Extract the (x, y) coordinate from the center of the cell holding the provided text.  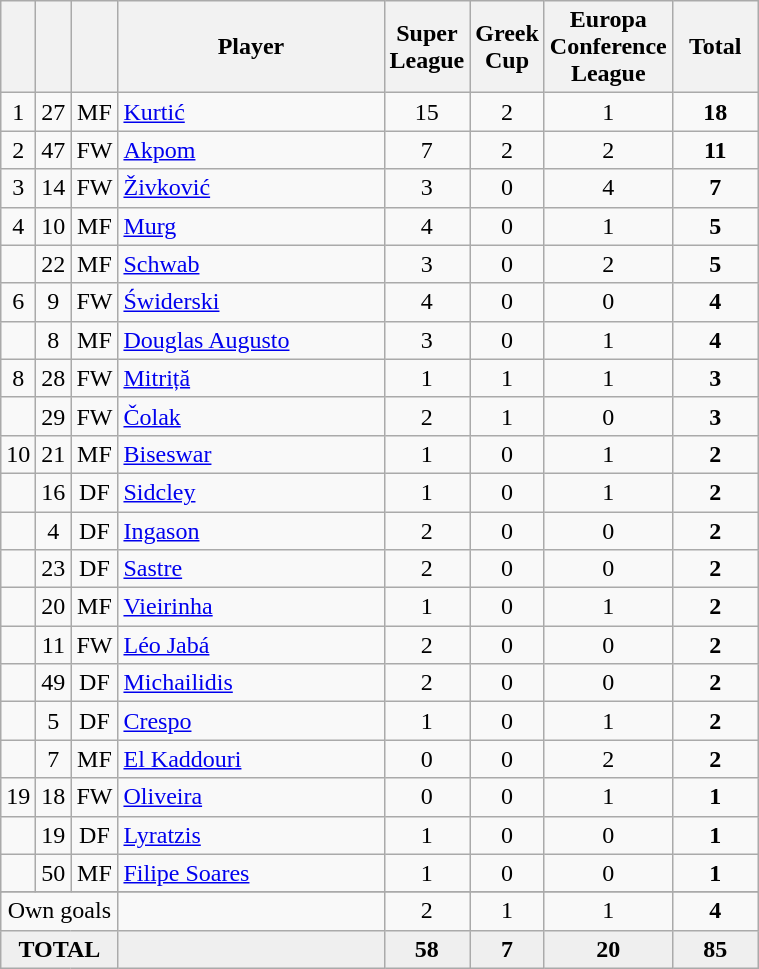
58 (427, 949)
85 (715, 949)
22 (54, 264)
Own goals (60, 911)
Michailidis (251, 683)
Akpom (251, 150)
Ingason (251, 531)
TOTAL (60, 949)
Lyratzis (251, 835)
49 (54, 683)
Schwab (251, 264)
Živković (251, 188)
23 (54, 569)
Oliveira (251, 797)
Total (715, 47)
Čolak (251, 416)
9 (54, 302)
50 (54, 873)
Vieirinha (251, 607)
15 (427, 112)
16 (54, 492)
Biseswar (251, 454)
Świderski (251, 302)
Player (251, 47)
21 (54, 454)
Mitriță (251, 378)
Léo Jabá (251, 645)
29 (54, 416)
6 (18, 302)
Douglas Augusto (251, 340)
Murg (251, 226)
Crespo (251, 721)
14 (54, 188)
28 (54, 378)
Kurtić (251, 112)
Sastre (251, 569)
El Kaddouri (251, 759)
Filipe Soares (251, 873)
27 (54, 112)
Europa Conference League (608, 47)
Sidcley (251, 492)
Super League (427, 47)
Greek Cup (508, 47)
47 (54, 150)
